Output the (x, y) coordinate of the center of the cell containing the given text.  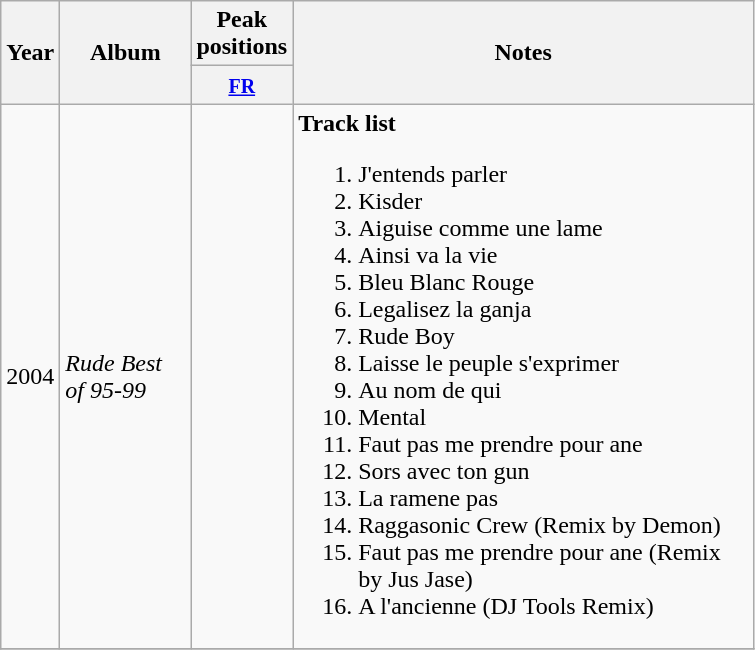
Rude Best of 95-99 (126, 376)
Year (30, 52)
2004 (30, 376)
Album (126, 52)
FR (242, 85)
Peak positions (242, 34)
Notes (524, 52)
